Determine the (x, y) coordinate at the center of the cell enclosing the given text.  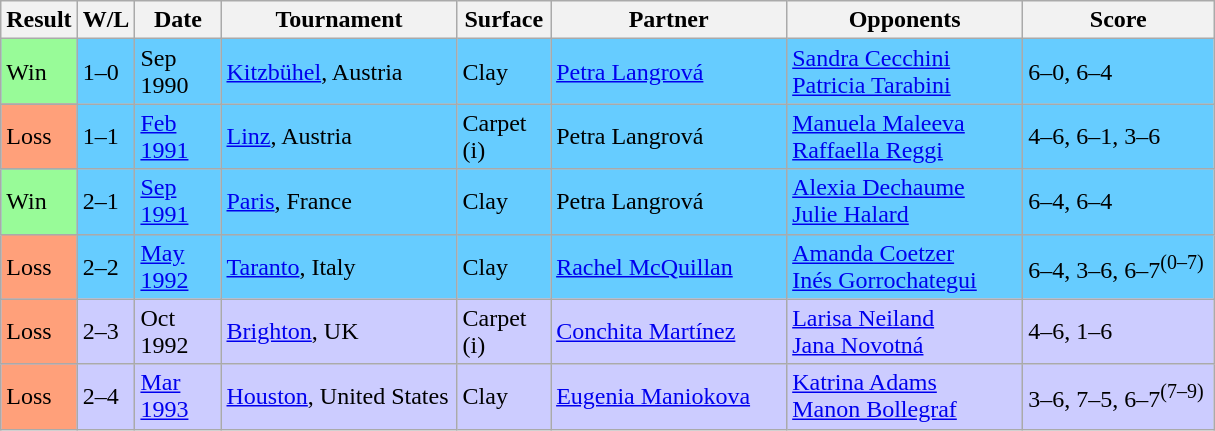
Oct 1992 (178, 332)
6–4, 3–6, 6–7(0–7) (1118, 266)
Eugenia Maniokova (669, 396)
Sep 1990 (178, 72)
Date (178, 20)
2–2 (106, 266)
Larisa Neiland Jana Novotná (905, 332)
Alexia Dechaume Julie Halard (905, 202)
1–0 (106, 72)
Conchita Martínez (669, 332)
Mar 1993 (178, 396)
Partner (669, 20)
Katrina Adams Manon Bollegraf (905, 396)
Linz, Austria (339, 136)
4–6, 6–1, 3–6 (1118, 136)
Rachel McQuillan (669, 266)
May 1992 (178, 266)
6–4, 6–4 (1118, 202)
2–4 (106, 396)
Paris, France (339, 202)
6–0, 6–4 (1118, 72)
4–6, 1–6 (1118, 332)
3–6, 7–5, 6–7(7–9) (1118, 396)
Sandra Cecchini Patricia Tarabini (905, 72)
Sep 1991 (178, 202)
Result (39, 20)
Houston, United States (339, 396)
Manuela Maleeva Raffaella Reggi (905, 136)
2–1 (106, 202)
Brighton, UK (339, 332)
Tournament (339, 20)
Surface (504, 20)
2–3 (106, 332)
Score (1118, 20)
Taranto, Italy (339, 266)
1–1 (106, 136)
Feb 1991 (178, 136)
Kitzbühel, Austria (339, 72)
W/L (106, 20)
Amanda Coetzer Inés Gorrochategui (905, 266)
Opponents (905, 20)
